Detect which cell encompasses the target text, then output its [x, y] center coordinate. 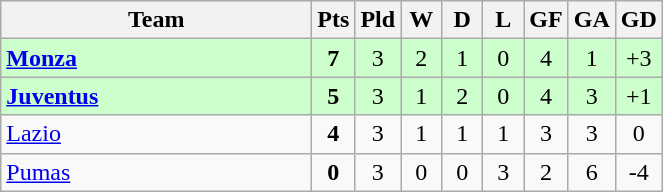
+1 [638, 96]
GD [638, 20]
Juventus [156, 96]
7 [334, 58]
W [422, 20]
5 [334, 96]
Team [156, 20]
6 [592, 172]
Pumas [156, 172]
D [462, 20]
Pts [334, 20]
+3 [638, 58]
Monza [156, 58]
GF [546, 20]
GA [592, 20]
Lazio [156, 134]
L [504, 20]
Pld [378, 20]
-4 [638, 172]
